Return the (X, Y) coordinate for the center point of the cell that contains the specified text.  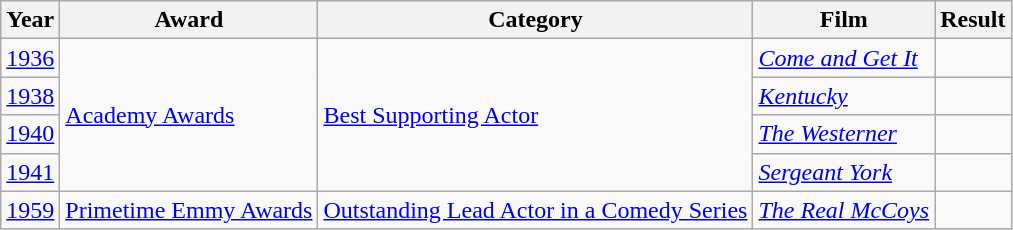
Year (30, 20)
Award (189, 20)
1940 (30, 134)
Primetime Emmy Awards (189, 210)
1936 (30, 58)
Come and Get It (844, 58)
1959 (30, 210)
Result (973, 20)
The Real McCoys (844, 210)
Kentucky (844, 96)
Film (844, 20)
The Westerner (844, 134)
Outstanding Lead Actor in a Comedy Series (536, 210)
1941 (30, 172)
Academy Awards (189, 115)
Category (536, 20)
Sergeant York (844, 172)
1938 (30, 96)
Best Supporting Actor (536, 115)
